Scan for the cell matching the given text and deliver its [x, y] coordinate at center. 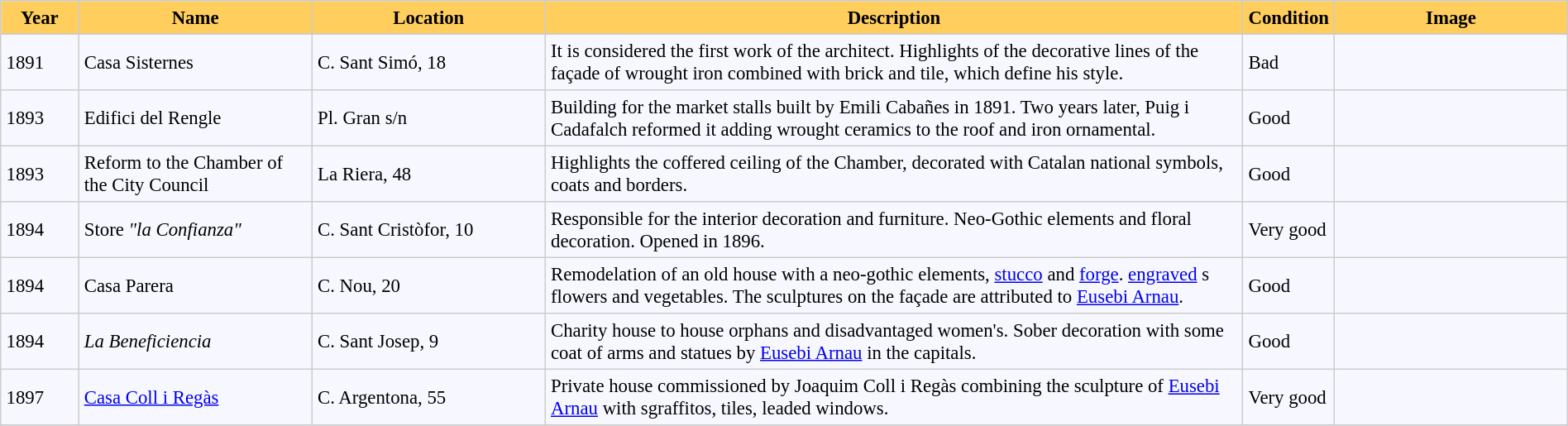
Pl. Gran s/n [428, 118]
Reform to the Chamber of the City Council [195, 174]
Description [893, 17]
Location [428, 17]
Casa Parera [195, 285]
Image [1451, 17]
Condition [1288, 17]
La Beneficiencia [195, 342]
Casa Sisternes [195, 62]
Highlights the coffered ceiling of the Chamber, decorated with Catalan national symbols, coats and borders. [893, 174]
Edifici del Rengle [195, 118]
Year [40, 17]
C. Nou, 20 [428, 285]
La Riera, 48 [428, 174]
Name [195, 17]
Responsible for the interior decoration and furniture. Neo-Gothic elements and floral decoration. Opened in 1896. [893, 230]
Private house commissioned by Joaquim Coll i Regàs combining the sculpture of Eusebi Arnau with sgraffitos, tiles, leaded windows. [893, 397]
C. Argentona, 55 [428, 397]
1891 [40, 62]
Charity house to house orphans and disadvantaged women's. Sober decoration with some coat of arms and statues by Eusebi Arnau in the capitals. [893, 342]
1897 [40, 397]
Bad [1288, 62]
C. Sant Cristòfor, 10 [428, 230]
Store "la Confianza" [195, 230]
C. Sant Josep, 9 [428, 342]
C. Sant Simó, 18 [428, 62]
Casa Coll i Regàs [195, 397]
